Locate the cell with the specified text and output its [x, y] center coordinate. 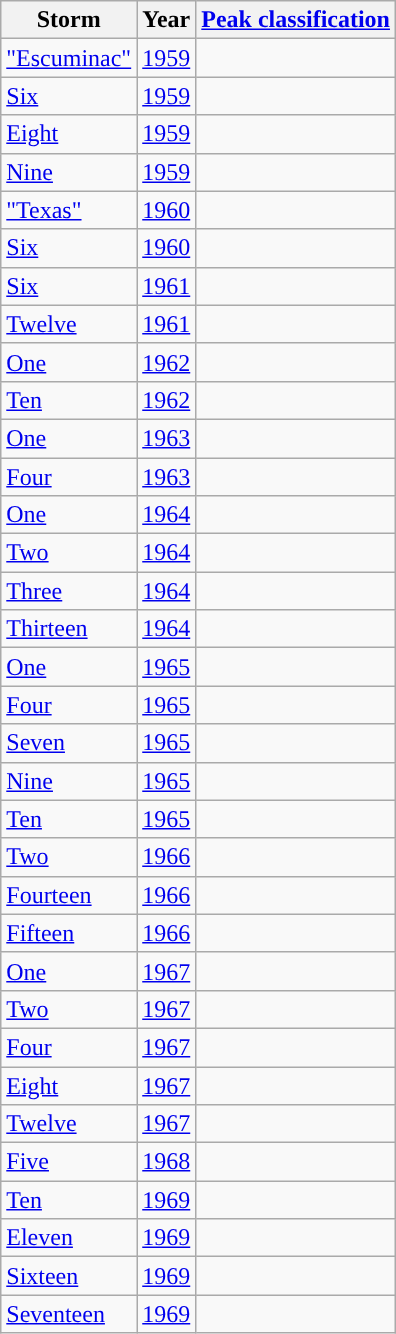
Seventeen [69, 1314]
Fourteen [69, 895]
Fifteen [69, 933]
Three [69, 591]
1968 [166, 1162]
Seven [69, 743]
"Escuminac" [69, 58]
"Texas" [69, 210]
Thirteen [69, 629]
Peak classification [296, 20]
Storm [69, 20]
Five [69, 1162]
Sixteen [69, 1276]
Eleven [69, 1238]
Year [166, 20]
